From the cell containing the given text, extract its center point as [x, y] coordinate. 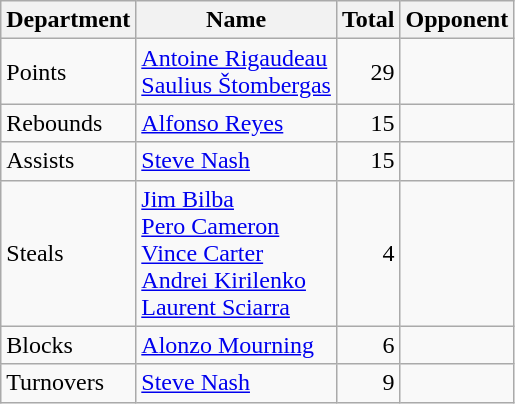
Turnovers [68, 383]
Alonzo Mourning [236, 345]
6 [368, 345]
Rebounds [68, 123]
Jim Bilba Pero Cameron Vince Carter Andrei Kirilenko Laurent Sciarra [236, 253]
9 [368, 383]
Assists [68, 161]
Opponent [457, 20]
Antoine Rigaudeau Saulius Štombergas [236, 72]
29 [368, 72]
Total [368, 20]
Alfonso Reyes [236, 123]
Department [68, 20]
4 [368, 253]
Points [68, 72]
Name [236, 20]
Steals [68, 253]
Blocks [68, 345]
